Locate the cell with the specified text and output its (x, y) center coordinate. 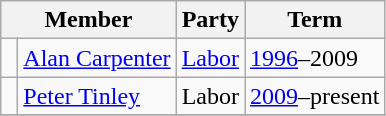
Term (315, 20)
Party (210, 20)
Peter Tinley (97, 96)
Alan Carpenter (97, 58)
1996–2009 (315, 58)
Member (88, 20)
2009–present (315, 96)
